Scan for the cell matching the given text and deliver its (x, y) coordinate at center. 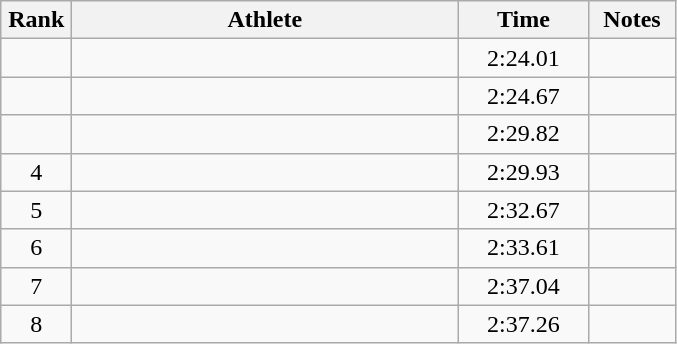
Time (524, 20)
Rank (36, 20)
8 (36, 324)
2:37.04 (524, 286)
2:37.26 (524, 324)
Notes (632, 20)
2:32.67 (524, 210)
Athlete (265, 20)
2:33.61 (524, 248)
6 (36, 248)
4 (36, 172)
2:24.01 (524, 58)
2:24.67 (524, 96)
7 (36, 286)
5 (36, 210)
2:29.93 (524, 172)
2:29.82 (524, 134)
